From the cell containing the given text, extract its center point as [X, Y] coordinate. 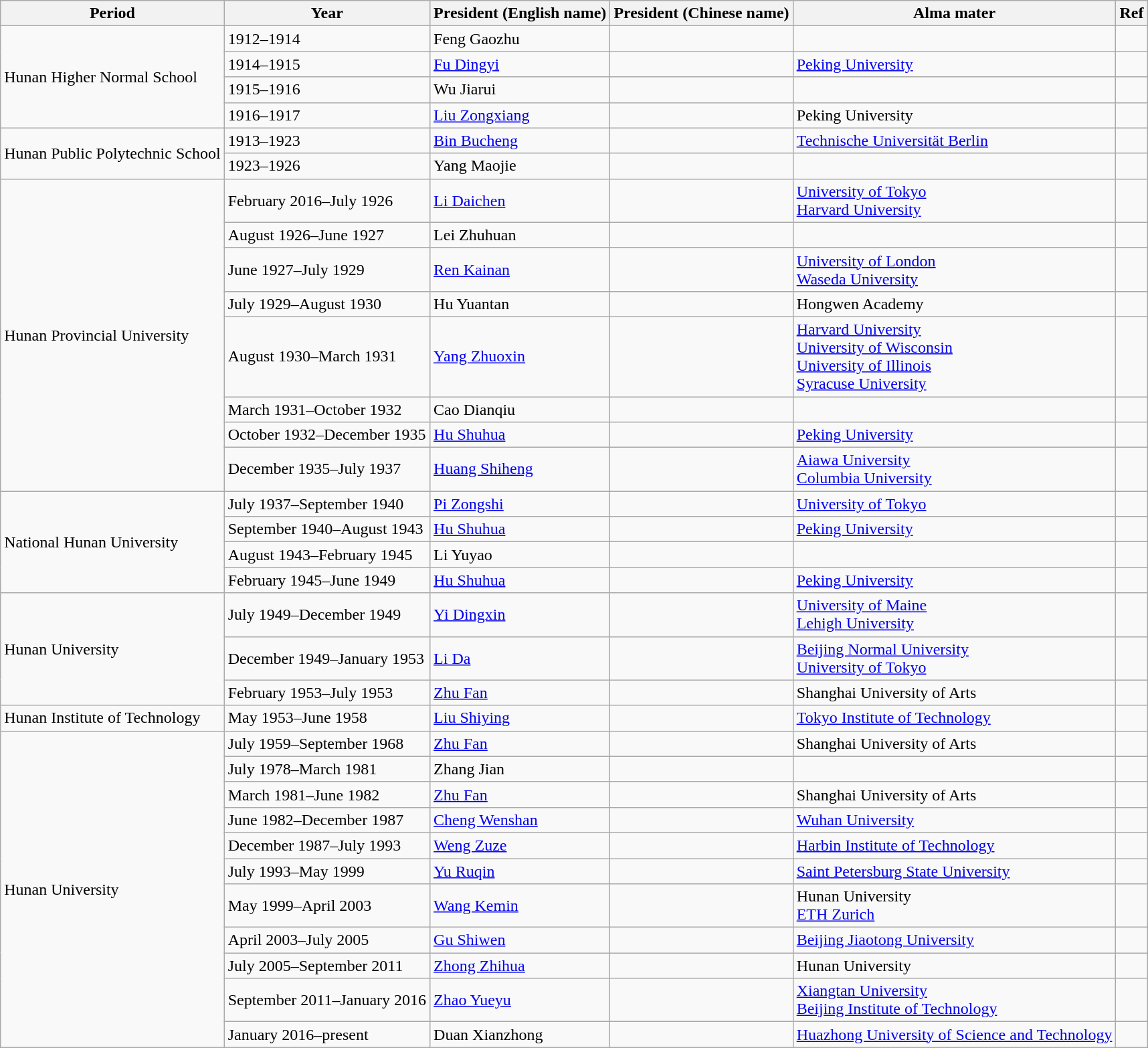
April 2003–July 2005 [326, 940]
July 2005–September 2011 [326, 966]
August 1943–February 1945 [326, 555]
Hunan Institute of Technology [112, 718]
President (Chinese name) [701, 13]
June 1982–December 1987 [326, 820]
Cheng Wenshan [520, 820]
Li Da [520, 659]
Zhang Jian [520, 769]
February 1953–July 1953 [326, 693]
Saint Petersburg State University [954, 871]
Huazhong University of Science and Technology [954, 1035]
1915–1916 [326, 90]
August 1926–June 1927 [326, 235]
August 1930–March 1931 [326, 356]
Wang Kemin [520, 906]
Xiangtan UniversityBeijing Institute of Technology [954, 1000]
Beijing Jiaotong University [954, 940]
Harvard UniversityUniversity of WisconsinUniversity of IllinoisSyracuse University [954, 356]
Ren Kainan [520, 269]
Beijing Normal UniversityUniversity of Tokyo [954, 659]
September 1940–August 1943 [326, 529]
Wuhan University [954, 820]
Zhao Yueyu [520, 1000]
July 1993–May 1999 [326, 871]
May 1999–April 2003 [326, 906]
Wu Jiarui [520, 90]
Ref [1132, 13]
Tokyo Institute of Technology [954, 718]
Lei Zhuhuan [520, 235]
July 1978–March 1981 [326, 769]
March 1931–October 1932 [326, 409]
University of LondonWaseda University [954, 269]
Pi Zongshi [520, 504]
July 1959–September 1968 [326, 744]
University of Tokyo [954, 504]
June 1927–July 1929 [326, 269]
Li Yuyao [520, 555]
February 2016–July 1926 [326, 201]
University of MaineLehigh University [954, 614]
National Hunan University [112, 542]
Huang Shiheng [520, 470]
October 1932–December 1935 [326, 435]
Yu Ruqin [520, 871]
Hunan Public Polytechnic School [112, 153]
July 1937–September 1940 [326, 504]
December 1987–July 1993 [326, 845]
Yang Zhuoxin [520, 356]
Period [112, 13]
January 2016–present [326, 1035]
Weng Zuze [520, 845]
Li Daichen [520, 201]
May 1953–June 1958 [326, 718]
July 1929–August 1930 [326, 304]
Gu Shiwen [520, 940]
University of TokyoHarvard University [954, 201]
1913–1923 [326, 141]
Cao Dianqiu [520, 409]
Duan Xianzhong [520, 1035]
1916–1917 [326, 115]
Aiawa UniversityColumbia University [954, 470]
Hongwen Academy [954, 304]
1914–1915 [326, 64]
President (English name) [520, 13]
July 1949–December 1949 [326, 614]
Liu Zongxiang [520, 115]
Technische Universität Berlin [954, 141]
Hu Yuantan [520, 304]
Hunan Higher Normal School [112, 77]
1912–1914 [326, 39]
Yang Maojie [520, 166]
September 2011–January 2016 [326, 1000]
Bin Bucheng [520, 141]
December 1949–January 1953 [326, 659]
Liu Shiying [520, 718]
Year [326, 13]
Alma mater [954, 13]
December 1935–July 1937 [326, 470]
February 1945–June 1949 [326, 580]
Hunan Provincial University [112, 335]
Feng Gaozhu [520, 39]
Fu Dingyi [520, 64]
Zhong Zhihua [520, 966]
March 1981–June 1982 [326, 794]
1923–1926 [326, 166]
Harbin Institute of Technology [954, 845]
Hunan UniversityETH Zurich [954, 906]
Yi Dingxin [520, 614]
